Extract the [X, Y] coordinate from the center of the cell holding the provided text.  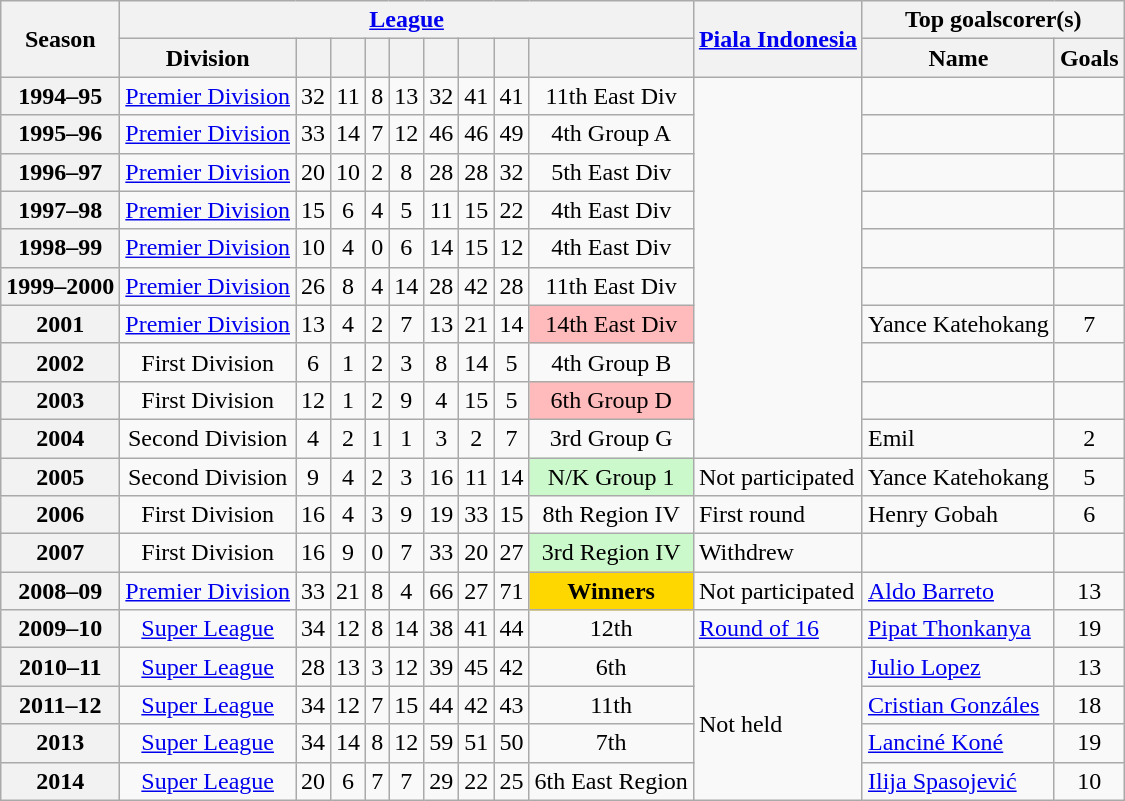
Round of 16 [778, 629]
Aldo Barreto [958, 591]
Division [208, 58]
1995–96 [60, 134]
2009–10 [60, 629]
3rd Region IV [611, 553]
N/K Group 1 [611, 477]
51 [476, 743]
Cristian Gonzáles [958, 705]
2008–09 [60, 591]
38 [442, 629]
66 [442, 591]
2002 [60, 362]
59 [442, 743]
45 [476, 667]
49 [512, 134]
1999–2000 [60, 286]
2014 [60, 781]
2007 [60, 553]
Season [60, 39]
3rd Group G [611, 438]
2011–12 [60, 705]
7th [611, 743]
6th [611, 667]
2006 [60, 515]
Withdrew [778, 553]
Lanciné Koné [958, 743]
6th Group D [611, 400]
71 [512, 591]
Pipat Thonkanya [958, 629]
39 [442, 667]
Goals [1089, 58]
Henry Gobah [958, 515]
4th Group A [611, 134]
2001 [60, 324]
11th [611, 705]
6th East Region [611, 781]
Name [958, 58]
29 [442, 781]
2004 [60, 438]
5th East Div [611, 172]
Not held [778, 724]
Winners [611, 591]
1998–99 [60, 248]
2010–11 [60, 667]
18 [1089, 705]
1997–98 [60, 210]
4th Group B [611, 362]
12th [611, 629]
First round [778, 515]
25 [512, 781]
2005 [60, 477]
1994–95 [60, 96]
Ilija Spasojević [958, 781]
Julio Lopez [958, 667]
50 [512, 743]
Top goalscorer(s) [993, 20]
8th Region IV [611, 515]
2003 [60, 400]
14th East Div [611, 324]
Emil [958, 438]
2013 [60, 743]
43 [512, 705]
1996–97 [60, 172]
26 [314, 286]
Piala Indonesia [778, 39]
League [407, 20]
